Locate the cell with the specified text and output its (X, Y) center coordinate. 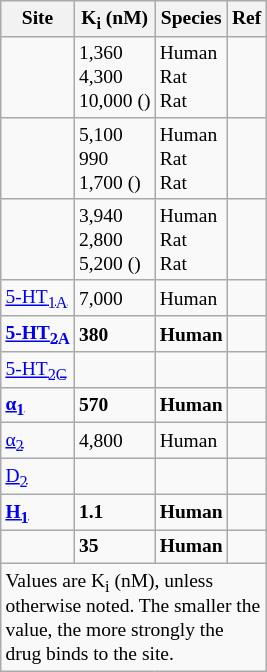
7,000 (114, 298)
5,1009901,700 () (114, 158)
5-HT2C (38, 370)
Site (38, 19)
α1 (38, 405)
Ki (nM) (114, 19)
380 (114, 334)
5-HT1A (38, 298)
1.1 (114, 512)
Species (191, 19)
D2 (38, 477)
35 (114, 546)
3,9402,8005,200 () (114, 240)
5-HT2A (38, 334)
H1 (38, 512)
1,3604,30010,000 () (114, 76)
Ref (246, 19)
4,800 (114, 441)
Values are Ki (nM), unless otherwise noted. The smaller the value, the more strongly the drug binds to the site. (134, 617)
570 (114, 405)
α2 (38, 441)
